Extract the [X, Y] coordinate from the center of the cell holding the provided text.  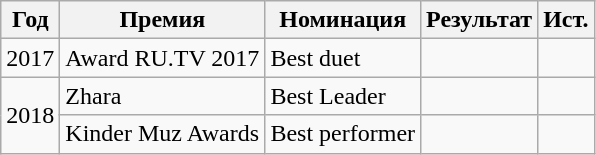
Результат [480, 20]
Год [30, 20]
Award RU.TV 2017 [162, 58]
2017 [30, 58]
Kinder Muz Awards [162, 134]
Номинация [343, 20]
Zhara [162, 96]
Best Leader [343, 96]
Премия [162, 20]
Best performer [343, 134]
Best duet [343, 58]
2018 [30, 115]
Ист. [566, 20]
